From the cell containing the given text, extract its center point as (X, Y) coordinate. 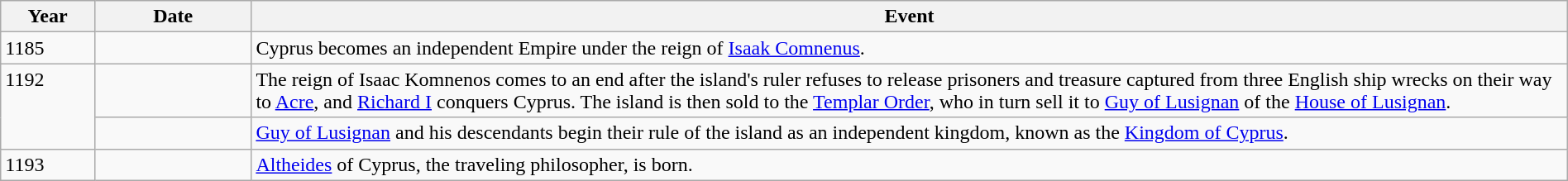
Altheides of Cyprus, the traveling philosopher, is born. (910, 164)
Date (172, 17)
Event (910, 17)
Cyprus becomes an independent Empire under the reign of Isaak Comnenus. (910, 48)
1193 (48, 164)
Year (48, 17)
1192 (48, 106)
1185 (48, 48)
Guy of Lusignan and his descendants begin their rule of the island as an independent kingdom, known as the Kingdom of Cyprus. (910, 133)
